Scan for the cell matching the given text and deliver its (x, y) coordinate at center. 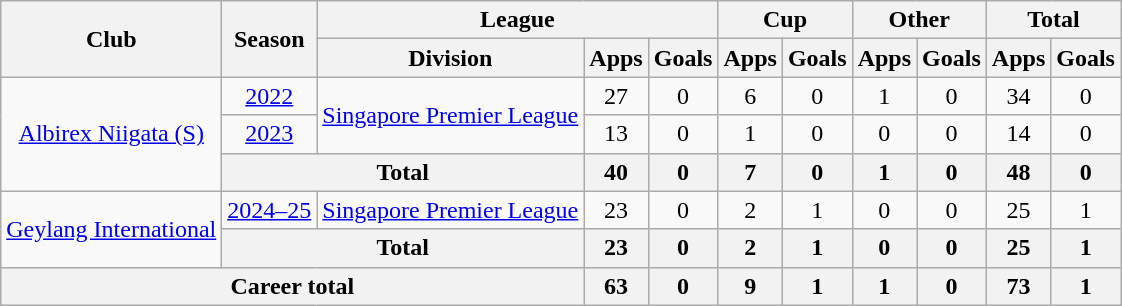
2024–25 (270, 210)
2022 (270, 96)
Other (919, 20)
Cup (785, 20)
7 (750, 172)
League (518, 20)
6 (750, 96)
Club (112, 39)
40 (616, 172)
14 (1018, 134)
Geylang International (112, 229)
34 (1018, 96)
13 (616, 134)
Career total (292, 286)
Season (270, 39)
9 (750, 286)
27 (616, 96)
73 (1018, 286)
2023 (270, 134)
Albirex Niigata (S) (112, 134)
63 (616, 286)
48 (1018, 172)
Division (450, 58)
